From the cell containing the given text, extract its center point as (X, Y) coordinate. 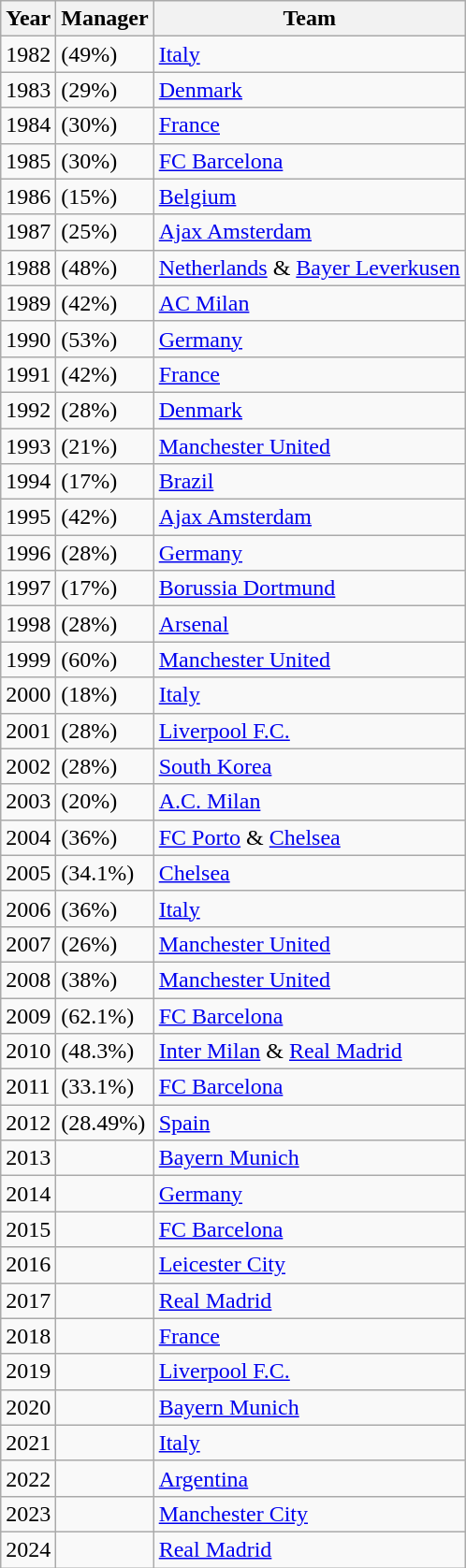
2017 (28, 1300)
2014 (28, 1194)
2021 (28, 1443)
1985 (28, 161)
Inter Milan & Real Madrid (309, 1052)
Borussia Dortmund (309, 588)
(62.1%) (105, 1015)
2020 (28, 1407)
2011 (28, 1087)
2010 (28, 1052)
2019 (28, 1372)
(28.49%) (105, 1123)
(26%) (105, 944)
(60%) (105, 660)
Leicester City (309, 1265)
2016 (28, 1265)
Spain (309, 1123)
(33.1%) (105, 1087)
2000 (28, 695)
1996 (28, 553)
Arsenal (309, 624)
2022 (28, 1478)
1990 (28, 339)
(48%) (105, 268)
2001 (28, 731)
1993 (28, 446)
Belgium (309, 196)
1986 (28, 196)
1983 (28, 90)
2023 (28, 1514)
2006 (28, 908)
(49%) (105, 54)
1987 (28, 232)
Argentina (309, 1478)
Brazil (309, 482)
(53%) (105, 339)
1995 (28, 517)
2024 (28, 1549)
1984 (28, 125)
1989 (28, 303)
2013 (28, 1158)
South Korea (309, 766)
1997 (28, 588)
1988 (28, 268)
2009 (28, 1015)
(29%) (105, 90)
Netherlands & Bayer Leverkusen (309, 268)
Year (28, 19)
1999 (28, 660)
(34.1%) (105, 873)
1998 (28, 624)
Chelsea (309, 873)
2015 (28, 1229)
(48.3%) (105, 1052)
AC Milan (309, 303)
2007 (28, 944)
Team (309, 19)
2002 (28, 766)
Manchester City (309, 1514)
Manager (105, 19)
2003 (28, 802)
(15%) (105, 196)
1982 (28, 54)
1992 (28, 410)
2018 (28, 1336)
1991 (28, 374)
(20%) (105, 802)
(38%) (105, 980)
2004 (28, 837)
(21%) (105, 446)
2008 (28, 980)
FC Porto & Chelsea (309, 837)
(18%) (105, 695)
2012 (28, 1123)
1994 (28, 482)
A.C. Milan (309, 802)
(25%) (105, 232)
2005 (28, 873)
